Locate the cell with the specified text and output its (X, Y) center coordinate. 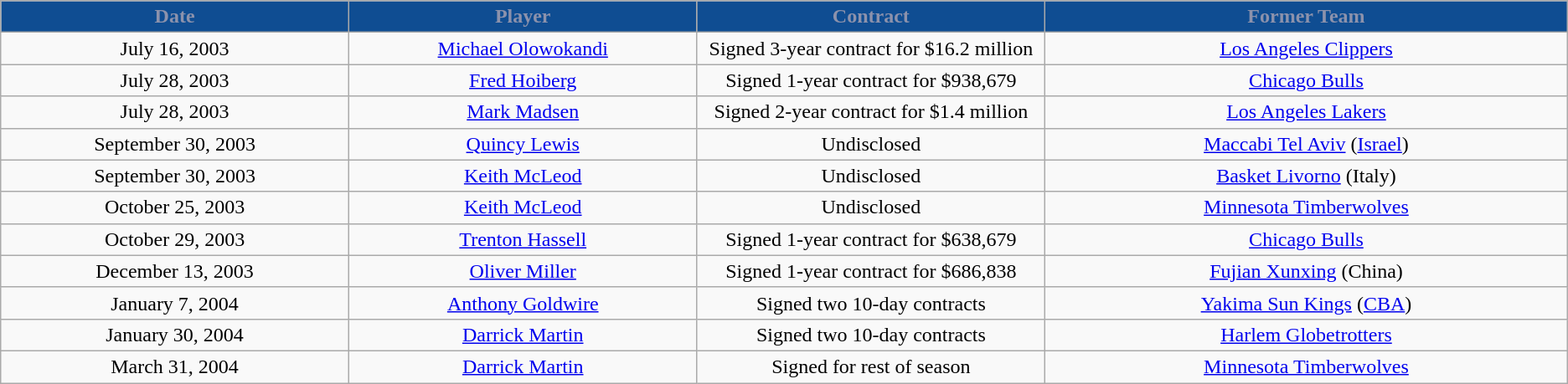
Contract (871, 17)
October 25, 2003 (175, 207)
December 13, 2003 (175, 271)
Signed 2-year contract for $1.4 million (871, 112)
January 7, 2004 (175, 303)
October 29, 2003 (175, 239)
Signed 1-year contract for $638,679 (871, 239)
Anthony Goldwire (523, 303)
Fujian Xunxing (China) (1307, 271)
Date (175, 17)
Harlem Globetrotters (1307, 335)
Signed 1-year contract for $686,838 (871, 271)
Basket Livorno (Italy) (1307, 176)
Quincy Lewis (523, 144)
Maccabi Tel Aviv (Israel) (1307, 144)
Mark Madsen (523, 112)
March 31, 2004 (175, 366)
Yakima Sun Kings (CBA) (1307, 303)
Michael Olowokandi (523, 49)
Los Angeles Lakers (1307, 112)
Trenton Hassell (523, 239)
Signed 3-year contract for $16.2 million (871, 49)
Former Team (1307, 17)
Los Angeles Clippers (1307, 49)
Player (523, 17)
Fred Hoiberg (523, 80)
July 16, 2003 (175, 49)
Signed 1-year contract for $938,679 (871, 80)
Signed for rest of season (871, 366)
Oliver Miller (523, 271)
January 30, 2004 (175, 335)
